Extract the (x, y) coordinate from the center of the cell holding the provided text.  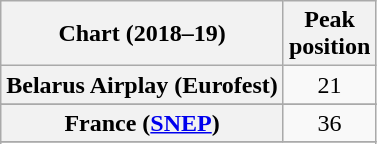
Belarus Airplay (Eurofest) (142, 85)
36 (329, 123)
Peakposition (329, 34)
21 (329, 85)
Chart (2018–19) (142, 34)
France (SNEP) (142, 123)
